Output the (X, Y) coordinate of the center of the cell containing the given text.  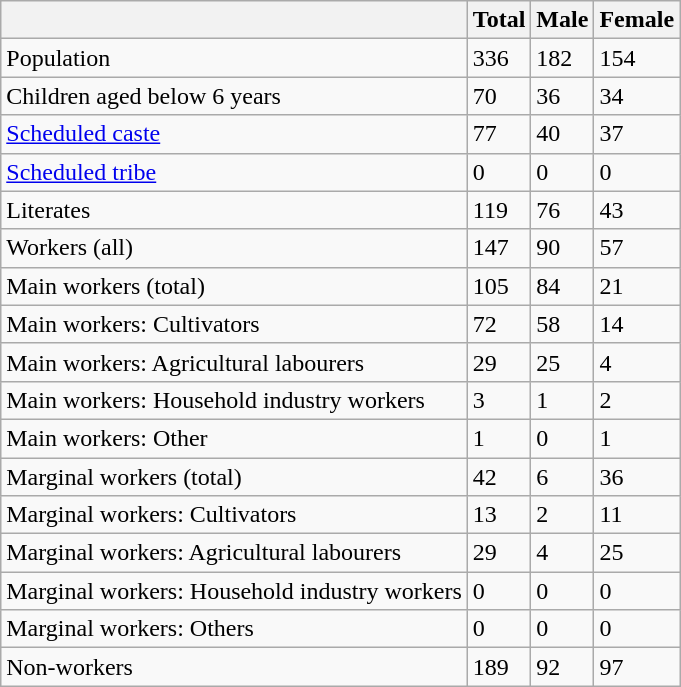
Marginal workers: Household industry workers (234, 591)
76 (562, 210)
70 (499, 96)
58 (562, 324)
57 (637, 248)
72 (499, 324)
Main workers: Household industry workers (234, 400)
Workers (all) (234, 248)
Marginal workers (total) (234, 477)
Female (637, 20)
3 (499, 400)
Main workers: Agricultural labourers (234, 362)
Scheduled tribe (234, 172)
154 (637, 58)
182 (562, 58)
14 (637, 324)
Population (234, 58)
77 (499, 134)
Scheduled caste (234, 134)
Marginal workers: Others (234, 629)
Marginal workers: Cultivators (234, 515)
34 (637, 96)
42 (499, 477)
336 (499, 58)
43 (637, 210)
21 (637, 286)
37 (637, 134)
11 (637, 515)
Literates (234, 210)
Non-workers (234, 667)
97 (637, 667)
Marginal workers: Agricultural labourers (234, 553)
Children aged below 6 years (234, 96)
Total (499, 20)
13 (499, 515)
Main workers: Other (234, 438)
6 (562, 477)
189 (499, 667)
119 (499, 210)
Male (562, 20)
84 (562, 286)
Main workers (total) (234, 286)
90 (562, 248)
105 (499, 286)
Main workers: Cultivators (234, 324)
147 (499, 248)
92 (562, 667)
40 (562, 134)
